Provide the (x, y) coordinate of the cell's center where the given text is located.  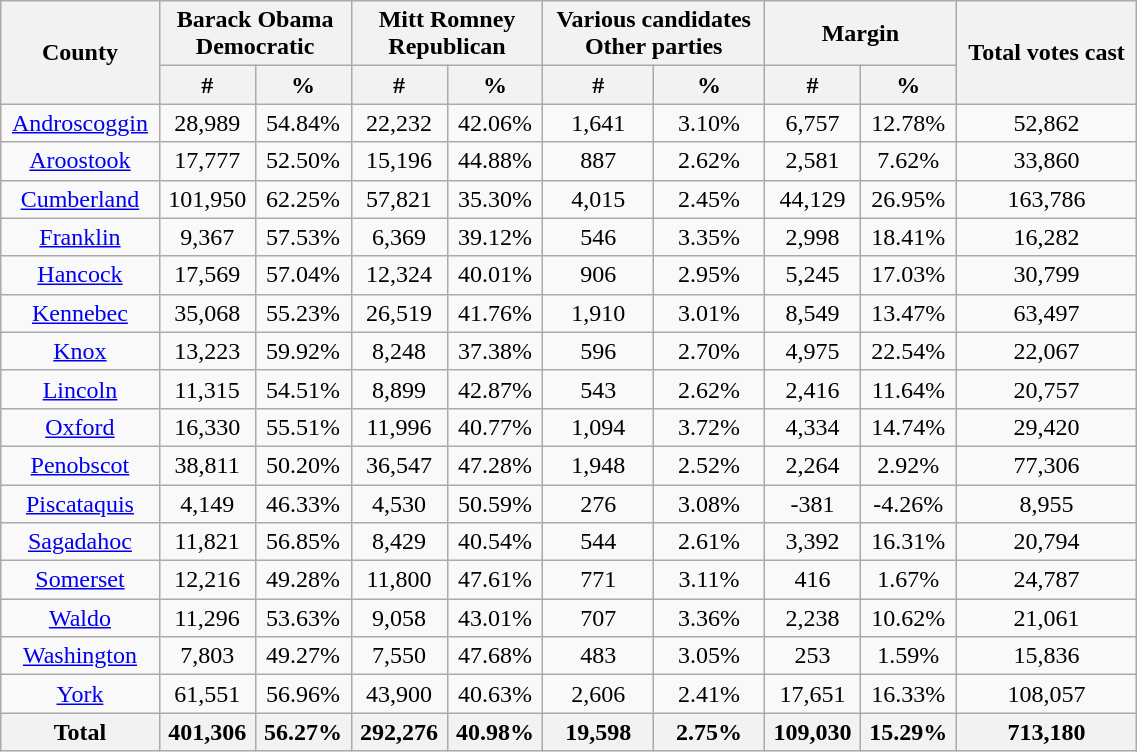
546 (598, 237)
3.35% (710, 237)
253 (812, 656)
49.27% (303, 656)
20,794 (1046, 542)
Oxford (80, 427)
56.85% (303, 542)
1,948 (598, 465)
6,369 (399, 237)
8,248 (399, 351)
17,777 (207, 161)
43.01% (495, 618)
16.31% (908, 542)
2.92% (908, 465)
5,245 (812, 275)
11,821 (207, 542)
22,232 (399, 123)
Franklin (80, 237)
47.61% (495, 580)
2,581 (812, 161)
18.41% (908, 237)
14.74% (908, 427)
19,598 (598, 732)
35.30% (495, 199)
2,264 (812, 465)
8,955 (1046, 503)
17,569 (207, 275)
62.25% (303, 199)
59.92% (303, 351)
26,519 (399, 313)
21,061 (1046, 618)
15,836 (1046, 656)
42.06% (495, 123)
22,067 (1046, 351)
43,900 (399, 694)
56.27% (303, 732)
57,821 (399, 199)
4,530 (399, 503)
30,799 (1046, 275)
6,757 (812, 123)
77,306 (1046, 465)
41.76% (495, 313)
Cumberland (80, 199)
61,551 (207, 694)
40.98% (495, 732)
Androscoggin (80, 123)
57.53% (303, 237)
707 (598, 618)
416 (812, 580)
38,811 (207, 465)
17.03% (908, 275)
7.62% (908, 161)
10.62% (908, 618)
49.28% (303, 580)
40.01% (495, 275)
50.59% (495, 503)
1.59% (908, 656)
3,392 (812, 542)
Various candidatesOther parties (654, 34)
11.64% (908, 389)
24,787 (1046, 580)
8,549 (812, 313)
Waldo (80, 618)
15.29% (908, 732)
2.75% (710, 732)
2,416 (812, 389)
1.67% (908, 580)
Barack ObamaDemocratic (255, 34)
12,324 (399, 275)
29,420 (1046, 427)
Lincoln (80, 389)
13,223 (207, 351)
Total votes cast (1046, 52)
3.10% (710, 123)
15,196 (399, 161)
16.33% (908, 694)
276 (598, 503)
35,068 (207, 313)
Penobscot (80, 465)
2,998 (812, 237)
108,057 (1046, 694)
33,860 (1046, 161)
36,547 (399, 465)
47.28% (495, 465)
22.54% (908, 351)
771 (598, 580)
2,606 (598, 694)
52.50% (303, 161)
2.70% (710, 351)
44.88% (495, 161)
101,950 (207, 199)
50.20% (303, 465)
2.61% (710, 542)
Hancock (80, 275)
55.51% (303, 427)
Margin (860, 34)
-4.26% (908, 503)
4,015 (598, 199)
11,315 (207, 389)
543 (598, 389)
56.96% (303, 694)
1,910 (598, 313)
8,899 (399, 389)
1,094 (598, 427)
54.51% (303, 389)
163,786 (1046, 199)
40.63% (495, 694)
483 (598, 656)
906 (598, 275)
20,757 (1046, 389)
Washington (80, 656)
2.95% (710, 275)
County (80, 52)
4,149 (207, 503)
544 (598, 542)
11,296 (207, 618)
12.78% (908, 123)
3.36% (710, 618)
3.05% (710, 656)
3.01% (710, 313)
63,497 (1046, 313)
1,641 (598, 123)
54.84% (303, 123)
York (80, 694)
3.08% (710, 503)
596 (598, 351)
53.63% (303, 618)
57.04% (303, 275)
39.12% (495, 237)
42.87% (495, 389)
12,216 (207, 580)
401,306 (207, 732)
Kennebec (80, 313)
11,996 (399, 427)
7,803 (207, 656)
37.38% (495, 351)
713,180 (1046, 732)
2.45% (710, 199)
4,334 (812, 427)
40.77% (495, 427)
Piscataquis (80, 503)
2.52% (710, 465)
Mitt RomneyRepublican (447, 34)
887 (598, 161)
Somerset (80, 580)
Aroostook (80, 161)
44,129 (812, 199)
Total (80, 732)
3.11% (710, 580)
2.41% (710, 694)
46.33% (303, 503)
-381 (812, 503)
55.23% (303, 313)
16,282 (1046, 237)
47.68% (495, 656)
52,862 (1046, 123)
109,030 (812, 732)
8,429 (399, 542)
13.47% (908, 313)
292,276 (399, 732)
Knox (80, 351)
4,975 (812, 351)
2,238 (812, 618)
17,651 (812, 694)
9,367 (207, 237)
26.95% (908, 199)
40.54% (495, 542)
7,550 (399, 656)
3.72% (710, 427)
16,330 (207, 427)
11,800 (399, 580)
Sagadahoc (80, 542)
28,989 (207, 123)
9,058 (399, 618)
